Return (x, y) of the center of cell containing provided text 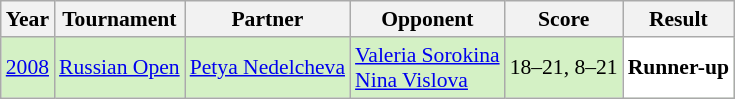
Partner (268, 19)
Russian Open (120, 68)
Tournament (120, 19)
18–21, 8–21 (564, 68)
Year (28, 19)
Result (678, 19)
2008 (28, 68)
Score (564, 19)
Runner-up (678, 68)
Valeria Sorokina Nina Vislova (428, 68)
Petya Nedelcheva (268, 68)
Opponent (428, 19)
